For the text-containing cell, return its midpoint in [X, Y] coordinate format. 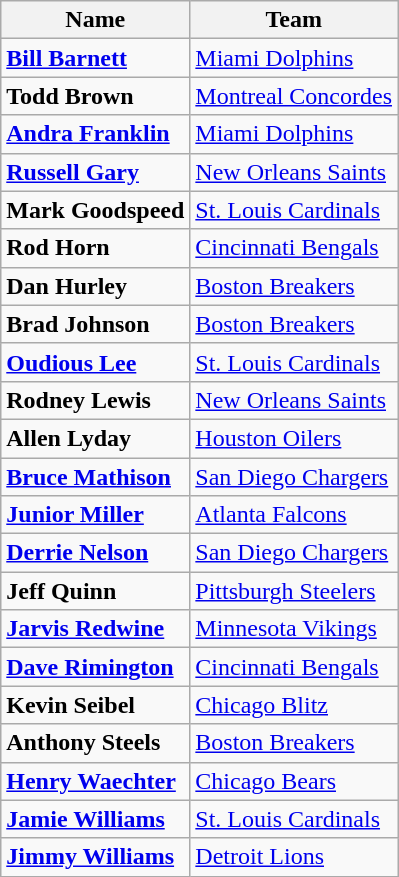
Montreal Concordes [294, 96]
Houston Oilers [294, 438]
Bill Barnett [96, 58]
Oudious Lee [96, 362]
Andra Franklin [96, 134]
Russell Gary [96, 172]
Henry Waechter [96, 781]
Anthony Steels [96, 743]
Kevin Seibel [96, 705]
Jarvis Redwine [96, 629]
Detroit Lions [294, 857]
Jimmy Williams [96, 857]
Rodney Lewis [96, 400]
Minnesota Vikings [294, 629]
Dave Rimington [96, 667]
Name [96, 20]
Bruce Mathison [96, 477]
Mark Goodspeed [96, 210]
Rod Horn [96, 248]
Todd Brown [96, 96]
Chicago Bears [294, 781]
Jeff Quinn [96, 591]
Pittsburgh Steelers [294, 591]
Junior Miller [96, 515]
Jamie Williams [96, 819]
Team [294, 20]
Chicago Blitz [294, 705]
Dan Hurley [96, 286]
Brad Johnson [96, 324]
Allen Lyday [96, 438]
Derrie Nelson [96, 553]
Atlanta Falcons [294, 515]
